Locate the cell with the specified text and output its (X, Y) center coordinate. 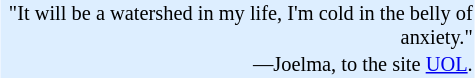
"It will be a watershed in my life, I'm cold in the belly of anxiety." (237, 26)
—Joelma, to the site UOL. (237, 64)
